Pinpoint the cell where the given text exists, returning its [x, y] midpoint coordinate. 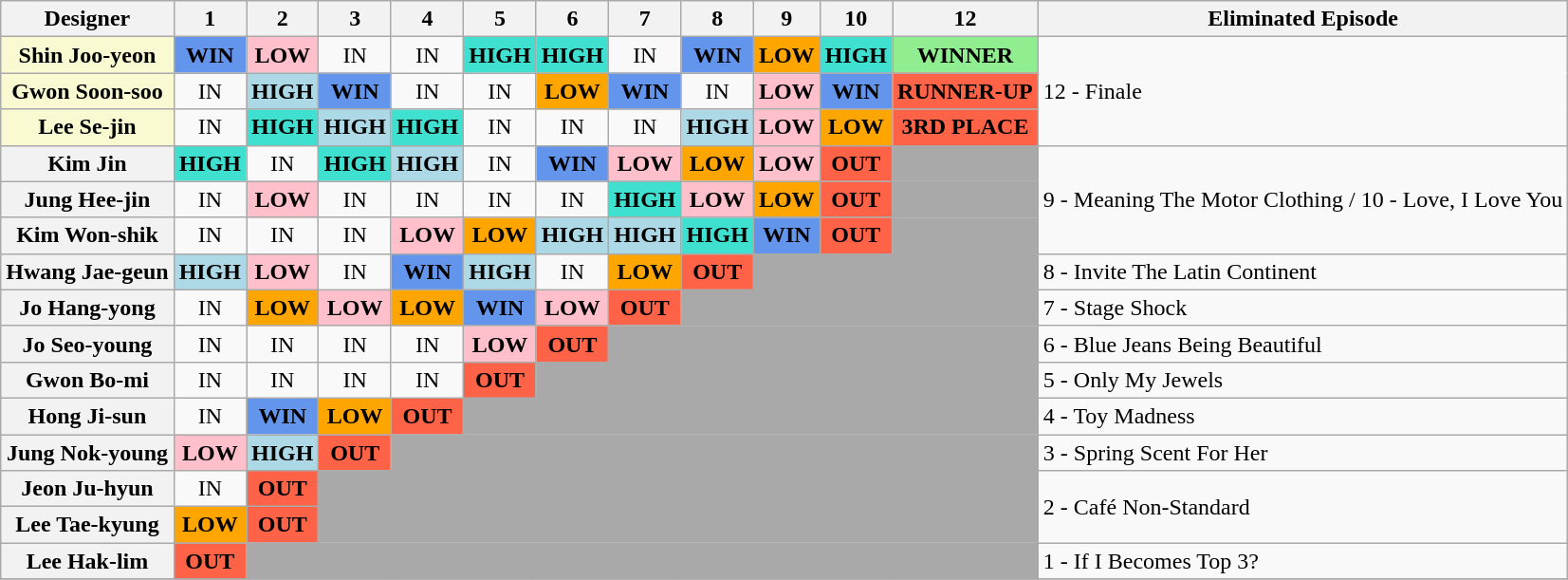
6 - Blue Jeans Being Beautiful [1303, 344]
8 [717, 19]
8 - Invite The Latin Continent [1303, 271]
WINNER [966, 55]
6 [572, 19]
Jo Hang-yong [87, 308]
10 [856, 19]
Lee Tae-kyung [87, 525]
1 - If I Becomes Top 3? [1303, 561]
RUNNER-UP [966, 91]
2 - Café Non-Standard [1303, 507]
Kim Won-shik [87, 235]
9 [786, 19]
Hwang Jae-geun [87, 271]
4 - Toy Madness [1303, 416]
5 - Only My Jewels [1303, 380]
3RD PLACE [966, 127]
Jung Nok-young [87, 453]
12 - Finale [1303, 91]
4 [427, 19]
Lee Se-jin [87, 127]
Shin Joo-yeon [87, 55]
2 [283, 19]
7 - Stage Shock [1303, 308]
5 [500, 19]
Lee Hak-lim [87, 561]
Eliminated Episode [1303, 19]
7 [645, 19]
Kim Jin [87, 163]
Gwon Bo-mi [87, 380]
Gwon Soon-soo [87, 91]
1 [210, 19]
Jo Seo-young [87, 344]
3 - Spring Scent For Her [1303, 453]
9 - Meaning The Motor Clothing / 10 - Love, I Love You [1303, 199]
3 [355, 19]
12 [966, 19]
Jung Hee-jin [87, 199]
Designer [87, 19]
Hong Ji-sun [87, 416]
Jeon Ju-hyun [87, 489]
